Output the (x, y) coordinate of the center of the cell containing the given text.  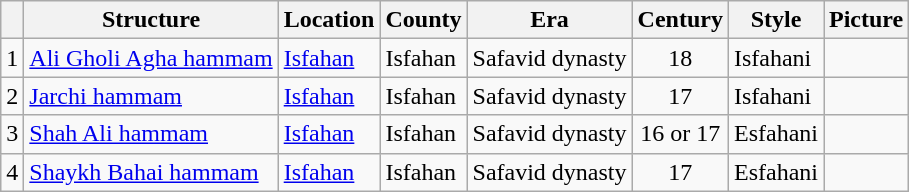
Era (550, 20)
Style (776, 20)
2 (12, 96)
16 or 17 (680, 134)
Location (329, 20)
Century (680, 20)
18 (680, 58)
Shaykh Bahai hammam (151, 172)
3 (12, 134)
Jarchi hammam (151, 96)
Picture (866, 20)
4 (12, 172)
Structure (151, 20)
1 (12, 58)
Ali Gholi Agha hammam (151, 58)
Shah Ali hammam (151, 134)
County (424, 20)
